Determine the [x, y] coordinate at the center of the cell enclosing the given text.  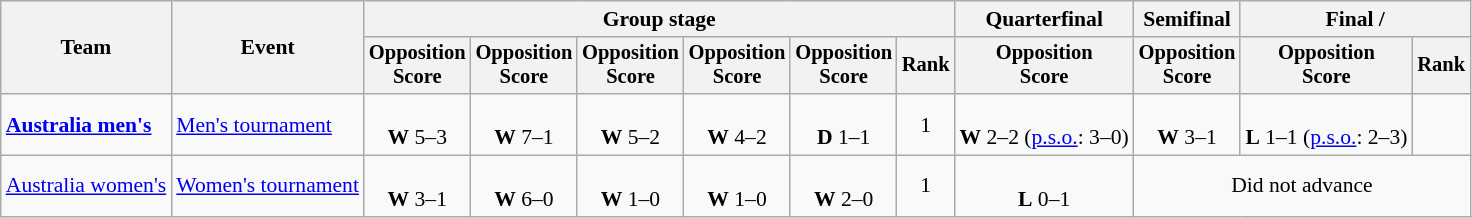
Final / [1355, 19]
D 1–1 [844, 124]
Men's tournament [268, 124]
Did not advance [1302, 186]
L 1–1 (p.s.o.: 2–3) [1326, 124]
Semifinal [1188, 19]
Australia men's [86, 124]
W 7–1 [524, 124]
W 6–0 [524, 186]
W 5–3 [418, 124]
L 0–1 [1044, 186]
W 4–2 [738, 124]
Women's tournament [268, 186]
W 5–2 [630, 124]
Australia women's [86, 186]
W 2–2 (p.s.o.: 3–0) [1044, 124]
Event [268, 48]
Team [86, 48]
Quarterfinal [1044, 19]
Group stage [660, 19]
W 2–0 [844, 186]
